Return (X, Y) of the center of cell containing provided text 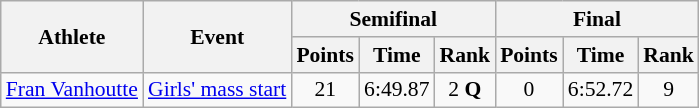
Event (217, 36)
Fran Vanhoutte (72, 90)
Girls' mass start (217, 90)
6:49.87 (396, 90)
2 Q (466, 90)
9 (668, 90)
Athlete (72, 36)
6:52.72 (600, 90)
0 (529, 90)
Semifinal (393, 19)
Final (597, 19)
21 (325, 90)
